Provide the (X, Y) coordinate of the cell's center where the given text is located.  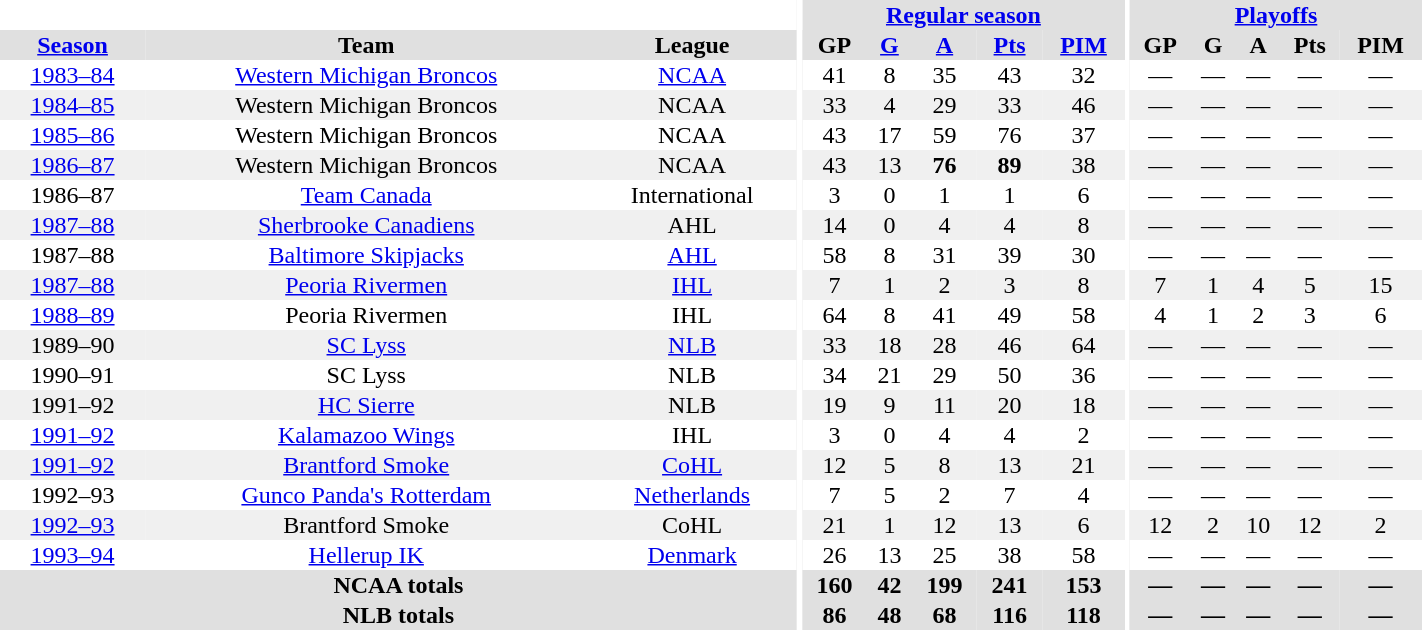
153 (1084, 585)
19 (834, 405)
59 (944, 135)
116 (1010, 615)
1990–91 (72, 375)
League (692, 45)
HC Sierre (366, 405)
11 (944, 405)
28 (944, 345)
30 (1084, 255)
86 (834, 615)
10 (1258, 525)
Team (366, 45)
49 (1010, 315)
15 (1380, 285)
Regular season (964, 15)
1993–94 (72, 555)
Team Canada (366, 195)
241 (1010, 585)
International (692, 195)
1988–89 (72, 315)
34 (834, 375)
31 (944, 255)
9 (890, 405)
Sherbrooke Canadiens (366, 225)
1985–86 (72, 135)
Season (72, 45)
NLB totals (398, 615)
Playoffs (1276, 15)
36 (1084, 375)
1984–85 (72, 105)
160 (834, 585)
32 (1084, 75)
50 (1010, 375)
37 (1084, 135)
199 (944, 585)
48 (890, 615)
Netherlands (692, 495)
17 (890, 135)
Denmark (692, 555)
1983–84 (72, 75)
20 (1010, 405)
68 (944, 615)
118 (1084, 615)
39 (1010, 255)
Gunco Panda's Rotterdam (366, 495)
Hellerup IK (366, 555)
NCAA totals (398, 585)
25 (944, 555)
Kalamazoo Wings (366, 435)
14 (834, 225)
26 (834, 555)
89 (1010, 165)
1989–90 (72, 345)
42 (890, 585)
Baltimore Skipjacks (366, 255)
35 (944, 75)
